Output the [X, Y] coordinate of the center of the cell containing the given text.  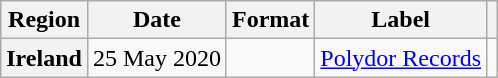
Date [156, 20]
Region [44, 20]
Ireland [44, 58]
25 May 2020 [156, 58]
Label [401, 20]
Format [270, 20]
Polydor Records [401, 58]
